Provide the [X, Y] coordinate of the cell's center where the given text is located.  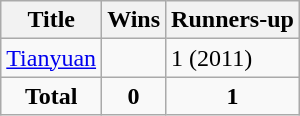
1 [233, 96]
Wins [134, 20]
0 [134, 96]
Total [52, 96]
Runners-up [233, 20]
Tianyuan [52, 58]
1 (2011) [233, 58]
Title [52, 20]
